Scan for the cell matching the given text and deliver its [x, y] coordinate at center. 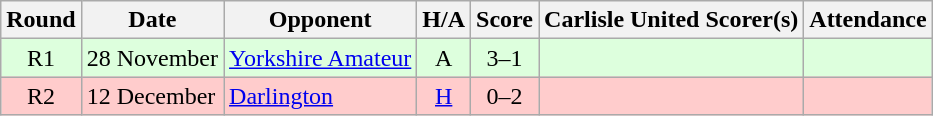
R2 [41, 96]
0–2 [505, 96]
28 November [152, 58]
H/A [444, 20]
Attendance [868, 20]
H [444, 96]
Score [505, 20]
A [444, 58]
Date [152, 20]
Round [41, 20]
Opponent [320, 20]
3–1 [505, 58]
12 December [152, 96]
Yorkshire Amateur [320, 58]
Carlisle United Scorer(s) [672, 20]
R1 [41, 58]
Darlington [320, 96]
